Return the [X, Y] coordinate for the center point of the cell that contains the specified text.  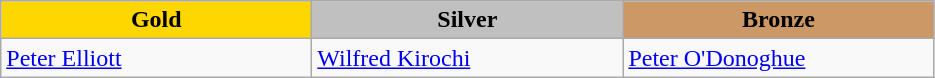
Silver [468, 20]
Peter Elliott [156, 58]
Bronze [778, 20]
Wilfred Kirochi [468, 58]
Peter O'Donoghue [778, 58]
Gold [156, 20]
